Search for the cell housing the specified text and yield its (x, y) center coordinate. 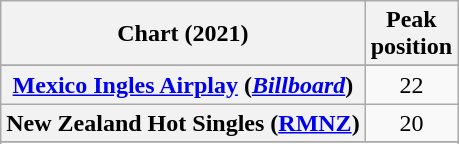
Chart (2021) (183, 34)
Mexico Ingles Airplay (Billboard) (183, 85)
Peakposition (411, 34)
New Zealand Hot Singles (RMNZ) (183, 123)
20 (411, 123)
22 (411, 85)
